Identify which cell holds the provided text, then report its (X, Y) central coordinate. 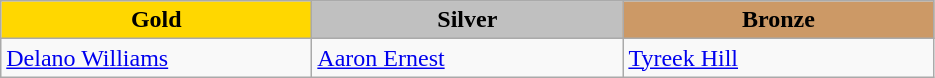
Delano Williams (156, 58)
Bronze (778, 20)
Gold (156, 20)
Silver (468, 20)
Aaron Ernest (468, 58)
Tyreek Hill (778, 58)
